Identify which cell holds the provided text, then report its [X, Y] central coordinate. 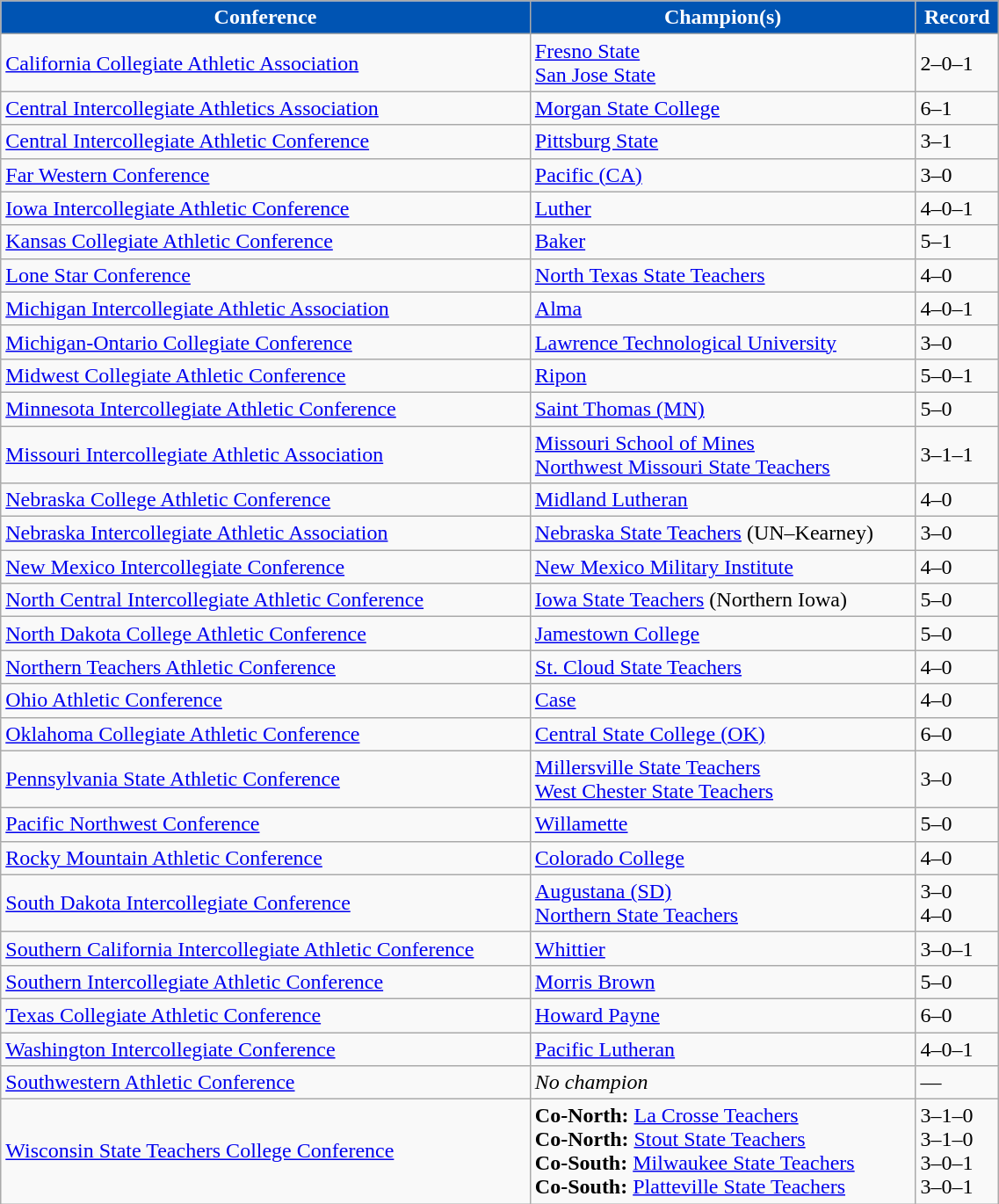
North Dakota College Athletic Conference [265, 634]
Lone Star Conference [265, 275]
Nebraska State Teachers (UN–Kearney) [722, 533]
5–0–1 [958, 375]
South Dakota Intercollegiate Conference [265, 903]
5–1 [958, 242]
3–1 [958, 141]
Oklahoma Collegiate Athletic Conference [265, 734]
Iowa Intercollegiate Athletic Conference [265, 208]
Alma [722, 308]
California Collegiate Athletic Association [265, 63]
Texas Collegiate Athletic Conference [265, 1015]
Southern Intercollegiate Athletic Conference [265, 982]
Pacific (CA) [722, 175]
Conference [265, 18]
Colorado College [722, 858]
Southern California Intercollegiate Athletic Conference [265, 948]
Michigan Intercollegiate Athletic Association [265, 308]
Case [722, 700]
3–04–0 [958, 903]
North Central Intercollegiate Athletic Conference [265, 600]
Pacific Northwest Conference [265, 824]
Midland Lutheran [722, 500]
Pacific Lutheran [722, 1048]
3–1–1 [958, 453]
Midwest Collegiate Athletic Conference [265, 375]
Northern Teachers Athletic Conference [265, 667]
Michigan-Ontario Collegiate Conference [265, 342]
Washington Intercollegiate Conference [265, 1048]
3–0–1 [958, 948]
New Mexico Intercollegiate Conference [265, 567]
Lawrence Technological University [722, 342]
North Texas State Teachers [722, 275]
Saint Thomas (MN) [722, 409]
Luther [722, 208]
Co-North: La Crosse TeachersCo-North: Stout State TeachersCo-South: Milwaukee State TeachersCo-South: Platteville State Teachers [722, 1151]
Missouri School of MinesNorthwest Missouri State Teachers [722, 453]
Fresno StateSan Jose State [722, 63]
St. Cloud State Teachers [722, 667]
Jamestown College [722, 634]
Minnesota Intercollegiate Athletic Conference [265, 409]
Kansas Collegiate Athletic Conference [265, 242]
2–0–1 [958, 63]
Nebraska College Athletic Conference [265, 500]
Morris Brown [722, 982]
Southwestern Athletic Conference [265, 1083]
Record [958, 18]
Willamette [722, 824]
Baker [722, 242]
New Mexico Military Institute [722, 567]
No champion [722, 1083]
Rocky Mountain Athletic Conference [265, 858]
Far Western Conference [265, 175]
Ripon [722, 375]
Central State College (OK) [722, 734]
Missouri Intercollegiate Athletic Association [265, 453]
Champion(s) [722, 18]
Pittsburg State [722, 141]
3–1–03–1–03–0–13–0–1 [958, 1151]
Augustana (SD)Northern State Teachers [722, 903]
— [958, 1083]
Nebraska Intercollegiate Athletic Association [265, 533]
Howard Payne [722, 1015]
Central Intercollegiate Athletics Association [265, 108]
Millersville State TeachersWest Chester State Teachers [722, 779]
Wisconsin State Teachers College Conference [265, 1151]
Whittier [722, 948]
6–1 [958, 108]
Morgan State College [722, 108]
Ohio Athletic Conference [265, 700]
Pennsylvania State Athletic Conference [265, 779]
Iowa State Teachers (Northern Iowa) [722, 600]
Central Intercollegiate Athletic Conference [265, 141]
